For the text-containing cell, return its midpoint in [x, y] coordinate format. 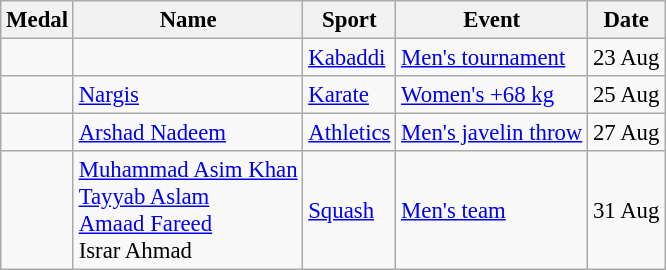
Men's javelin throw [492, 133]
27 Aug [626, 133]
Name [188, 20]
23 Aug [626, 58]
Karate [350, 95]
Date [626, 20]
Squash [350, 210]
Event [492, 20]
Men's tournament [492, 58]
Athletics [350, 133]
Sport [350, 20]
Men's team [492, 210]
Women's +68 kg [492, 95]
31 Aug [626, 210]
25 Aug [626, 95]
Nargis [188, 95]
Muhammad Asim KhanTayyab AslamAmaad FareedIsrar Ahmad [188, 210]
Kabaddi [350, 58]
Medal [38, 20]
Arshad Nadeem [188, 133]
